Search for the cell housing the specified text and yield its [x, y] center coordinate. 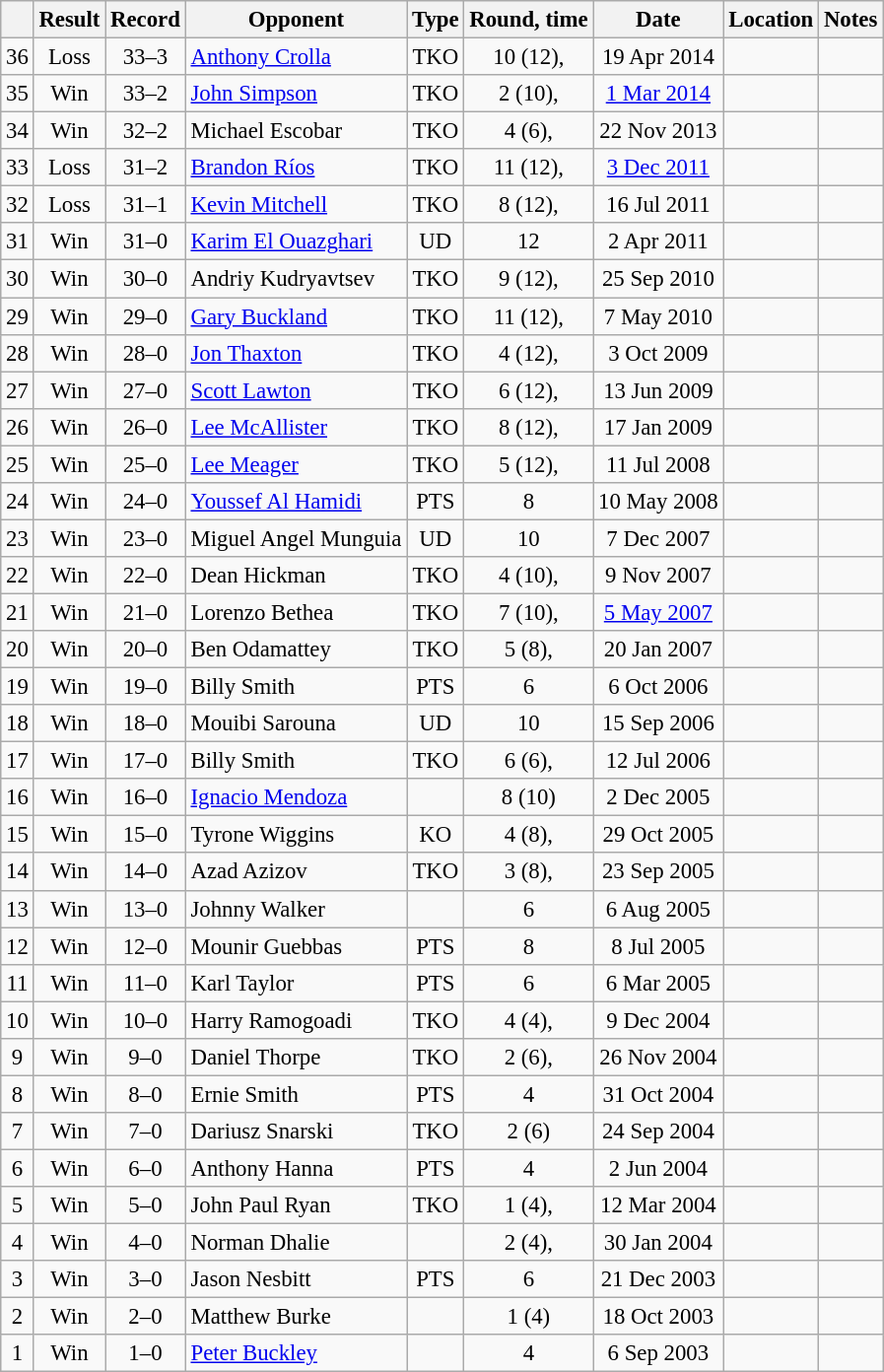
Miguel Angel Munguia [296, 538]
16 Jul 2011 [658, 205]
1 (4) [528, 1317]
Mounir Guebbas [296, 946]
John Paul Ryan [296, 1205]
9 [18, 1058]
18–0 [146, 723]
11 Jul 2008 [658, 464]
19 [18, 687]
Type [436, 20]
10 (12), [528, 57]
32 [18, 205]
3 (8), [528, 872]
Anthony Crolla [296, 57]
19 Apr 2014 [658, 57]
31–1 [146, 205]
20–0 [146, 650]
Jason Nesbitt [296, 1279]
1 (4), [528, 1205]
2 Dec 2005 [658, 797]
9 Nov 2007 [658, 576]
6 (12), [528, 390]
30–0 [146, 279]
34 [18, 131]
32–2 [146, 131]
2–0 [146, 1317]
5–0 [146, 1205]
11–0 [146, 983]
2 Jun 2004 [658, 1168]
20 Jan 2007 [658, 650]
31 Oct 2004 [658, 1094]
Scott Lawton [296, 390]
11 [18, 983]
12 Jul 2006 [658, 761]
6 Oct 2006 [658, 687]
5 May 2007 [658, 612]
2 [18, 1317]
Lorenzo Bethea [296, 612]
8–0 [146, 1094]
20 [18, 650]
24 [18, 502]
Anthony Hanna [296, 1168]
14 [18, 872]
6 (6), [528, 761]
31 [18, 241]
3–0 [146, 1279]
4–0 [146, 1243]
Jon Thaxton [296, 353]
6 Sep 2003 [658, 1353]
16 [18, 797]
5 (8), [528, 650]
KO [436, 835]
12–0 [146, 946]
13–0 [146, 909]
4 (4), [528, 1020]
Karim El Ouazghari [296, 241]
Ernie Smith [296, 1094]
26 [18, 427]
5 (12), [528, 464]
21 [18, 612]
6 Aug 2005 [658, 909]
9 Dec 2004 [658, 1020]
2 (6), [528, 1058]
18 Oct 2003 [658, 1317]
10–0 [146, 1020]
25–0 [146, 464]
2 (4), [528, 1243]
Notes [851, 20]
3 Dec 2011 [658, 168]
Azad Azizov [296, 872]
22–0 [146, 576]
Dariusz Snarski [296, 1132]
Peter Buckley [296, 1353]
Daniel Thorpe [296, 1058]
Karl Taylor [296, 983]
4 (10), [528, 576]
Tyrone Wiggins [296, 835]
29 [18, 316]
22 Nov 2013 [658, 131]
14–0 [146, 872]
28–0 [146, 353]
Mouibi Sarouna [296, 723]
13 [18, 909]
John Simpson [296, 94]
Gary Buckland [296, 316]
36 [18, 57]
13 Jun 2009 [658, 390]
33 [18, 168]
Norman Dhalie [296, 1243]
23–0 [146, 538]
17 [18, 761]
1 [18, 1353]
Round, time [528, 20]
31–2 [146, 168]
Brandon Ríos [296, 168]
21–0 [146, 612]
Matthew Burke [296, 1317]
27 [18, 390]
Michael Escobar [296, 131]
21 Dec 2003 [658, 1279]
Lee Meager [296, 464]
3 Oct 2009 [658, 353]
Andriy Kudryavtsev [296, 279]
23 Sep 2005 [658, 872]
30 Jan 2004 [658, 1243]
15 [18, 835]
33–3 [146, 57]
25 [18, 464]
2 (6) [528, 1132]
Lee McAllister [296, 427]
8 Jul 2005 [658, 946]
2 Apr 2011 [658, 241]
6–0 [146, 1168]
35 [18, 94]
Harry Ramogoadi [296, 1020]
4 (6), [528, 131]
9–0 [146, 1058]
4 (12), [528, 353]
24 Sep 2004 [658, 1132]
15–0 [146, 835]
5 [18, 1205]
Date [658, 20]
7 May 2010 [658, 316]
15 Sep 2006 [658, 723]
3 [18, 1279]
10 May 2008 [658, 502]
12 Mar 2004 [658, 1205]
18 [18, 723]
26–0 [146, 427]
7 (10), [528, 612]
30 [18, 279]
6 Mar 2005 [658, 983]
1 Mar 2014 [658, 94]
29–0 [146, 316]
Result [69, 20]
25 Sep 2010 [658, 279]
Location [771, 20]
28 [18, 353]
Ben Odamattey [296, 650]
9 (12), [528, 279]
16–0 [146, 797]
Youssef Al Hamidi [296, 502]
17–0 [146, 761]
7 [18, 1132]
1–0 [146, 1353]
8 (10) [528, 797]
7–0 [146, 1132]
27–0 [146, 390]
26 Nov 2004 [658, 1058]
Johnny Walker [296, 909]
23 [18, 538]
29 Oct 2005 [658, 835]
Ignacio Mendoza [296, 797]
2 (10), [528, 94]
4 (8), [528, 835]
17 Jan 2009 [658, 427]
7 Dec 2007 [658, 538]
Record [146, 20]
Opponent [296, 20]
Kevin Mitchell [296, 205]
31–0 [146, 241]
33–2 [146, 94]
22 [18, 576]
19–0 [146, 687]
24–0 [146, 502]
Dean Hickman [296, 576]
